Detect which cell encompasses the target text, then output its (X, Y) center coordinate. 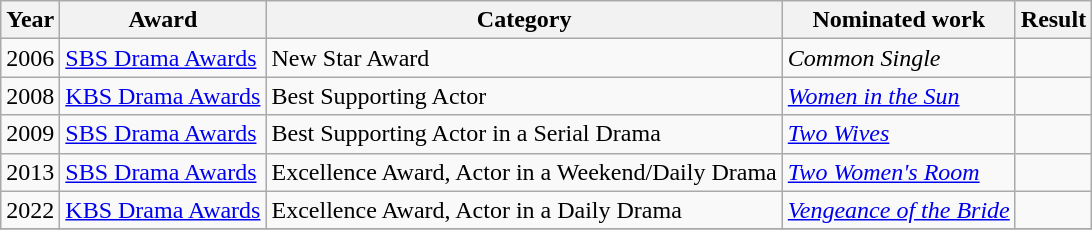
Two Women's Room (898, 172)
Best Supporting Actor (524, 96)
2022 (30, 210)
2006 (30, 58)
Two Wives (898, 134)
Best Supporting Actor in a Serial Drama (524, 134)
Nominated work (898, 20)
2013 (30, 172)
New Star Award (524, 58)
Excellence Award, Actor in a Daily Drama (524, 210)
Vengeance of the Bride (898, 210)
Result (1053, 20)
2009 (30, 134)
Award (163, 20)
2008 (30, 96)
Excellence Award, Actor in a Weekend/Daily Drama (524, 172)
Women in the Sun (898, 96)
Common Single (898, 58)
Category (524, 20)
Year (30, 20)
